Output the (X, Y) coordinate of the center of the cell containing the given text.  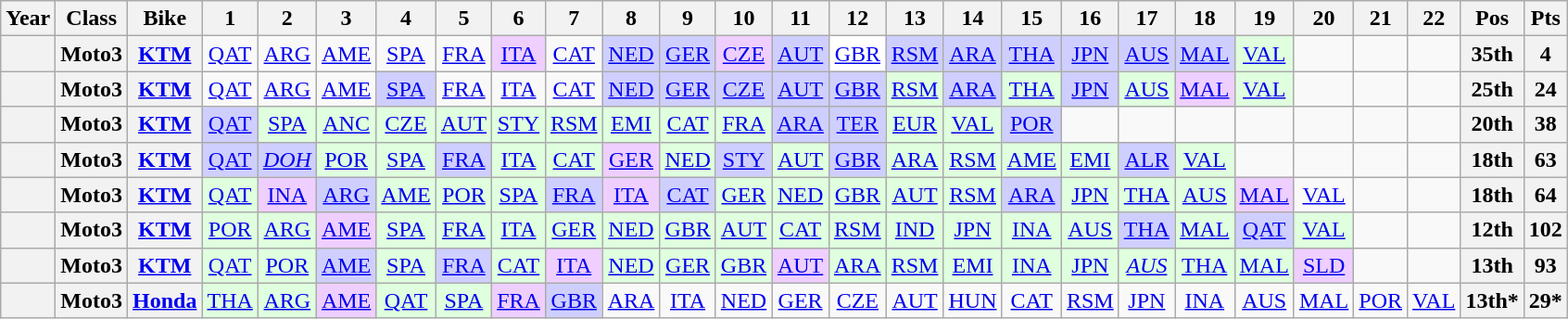
20 (1323, 19)
63 (1546, 159)
2 (287, 19)
93 (1546, 265)
25th (1492, 89)
Pts (1546, 19)
Bike (165, 19)
19 (1264, 19)
10 (743, 19)
35th (1492, 54)
22 (1435, 19)
13 (915, 19)
102 (1546, 230)
5 (463, 19)
64 (1546, 195)
1 (230, 19)
17 (1146, 19)
16 (1090, 19)
3 (346, 19)
8 (631, 19)
Pos (1492, 19)
9 (688, 19)
DOH (287, 159)
29* (1546, 300)
HUN (973, 300)
Year (28, 19)
IND (915, 230)
21 (1381, 19)
7 (574, 19)
11 (801, 19)
15 (1031, 19)
ALR (1146, 159)
ANC (346, 124)
12th (1492, 230)
20th (1492, 124)
13th* (1492, 300)
6 (519, 19)
12 (857, 19)
13th (1492, 265)
Honda (165, 300)
24 (1546, 89)
TER (857, 124)
14 (973, 19)
SLD (1323, 265)
18 (1205, 19)
EUR (915, 124)
38 (1546, 124)
Class (92, 19)
